Locate the cell with the specified text and output its (x, y) center coordinate. 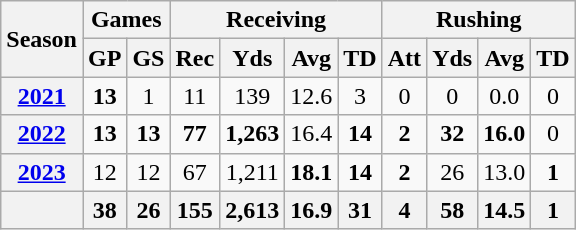
12.6 (312, 96)
2021 (42, 96)
31 (360, 210)
3 (360, 96)
2023 (42, 172)
155 (195, 210)
2,613 (252, 210)
Receiving (276, 20)
58 (452, 210)
1,263 (252, 134)
38 (104, 210)
2022 (42, 134)
16.9 (312, 210)
77 (195, 134)
GS (148, 58)
16.0 (504, 134)
13.0 (504, 172)
4 (404, 210)
14.5 (504, 210)
Games (126, 20)
18.1 (312, 172)
Att (404, 58)
Season (42, 39)
Rec (195, 58)
16.4 (312, 134)
1,211 (252, 172)
139 (252, 96)
11 (195, 96)
0.0 (504, 96)
Rushing (478, 20)
32 (452, 134)
GP (104, 58)
67 (195, 172)
